Extract the (X, Y) coordinate from the center of the cell holding the provided text.  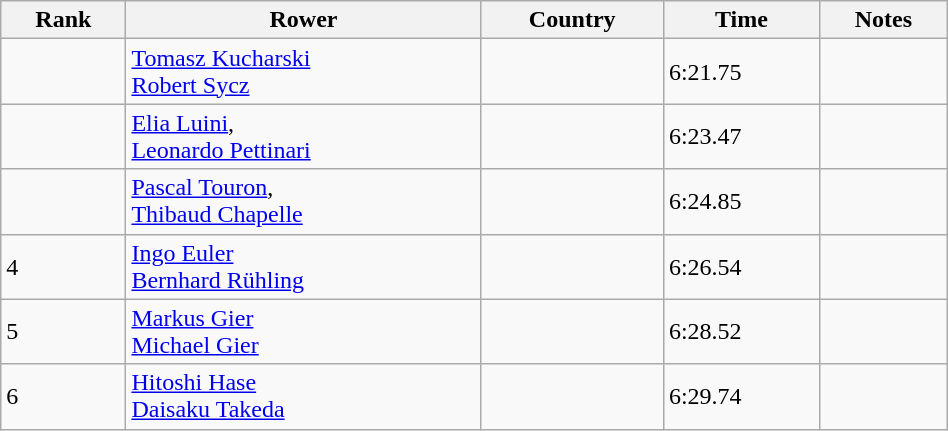
Time (741, 20)
Hitoshi Hase Daisaku Takeda (304, 396)
Notes (884, 20)
6:26.54 (741, 266)
Rower (304, 20)
Ingo Euler Bernhard Rühling (304, 266)
Tomasz Kucharski Robert Sycz (304, 72)
6:29.74 (741, 396)
6:24.85 (741, 202)
6:28.52 (741, 332)
4 (64, 266)
Rank (64, 20)
Country (572, 20)
6:21.75 (741, 72)
Elia Luini, Leonardo Pettinari (304, 136)
6 (64, 396)
6:23.47 (741, 136)
Pascal Touron, Thibaud Chapelle (304, 202)
5 (64, 332)
Markus GierMichael Gier (304, 332)
